Pinpoint the cell where the given text exists, returning its [X, Y] midpoint coordinate. 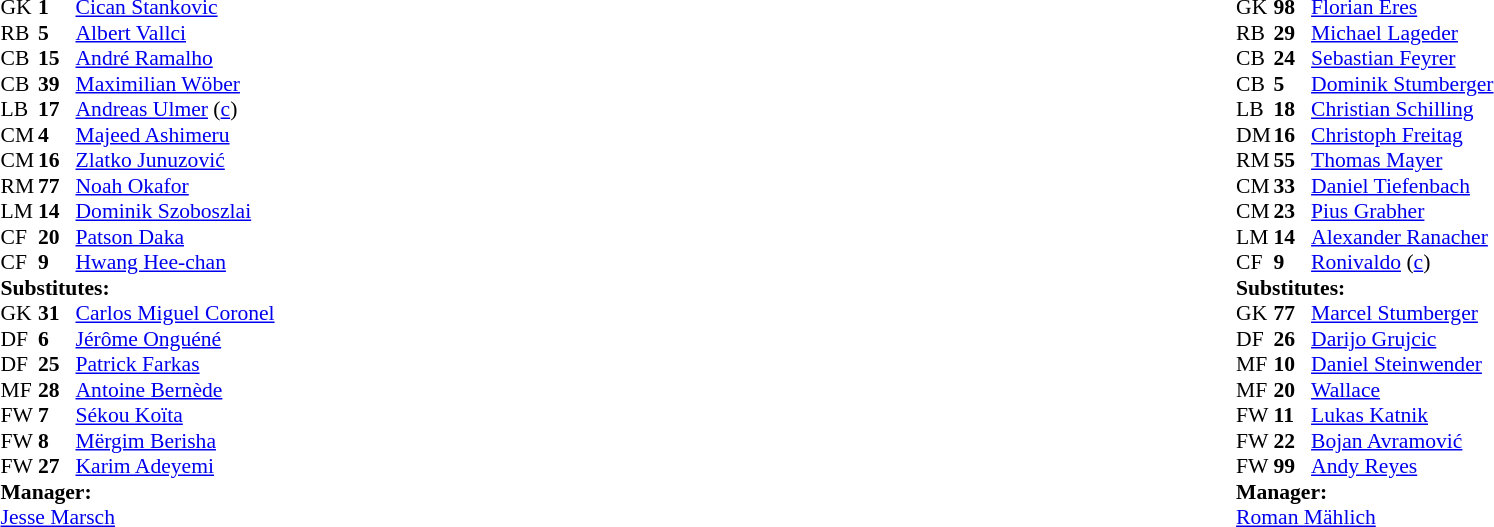
Andreas Ulmer (c) [176, 109]
18 [1293, 109]
Dominik Szoboszlai [176, 211]
Christoph Freitag [1402, 135]
Andy Reyes [1402, 467]
Sebastian Feyrer [1402, 59]
Wallace [1402, 390]
Dominik Stumberger [1402, 84]
24 [1293, 59]
Mërgim Berisha [176, 441]
Patrick Farkas [176, 365]
11 [1293, 415]
Christian Schilling [1402, 109]
Jérôme Onguéné [176, 339]
Michael Lageder [1402, 33]
29 [1293, 33]
15 [57, 59]
17 [57, 109]
4 [57, 135]
Carlos Miguel Coronel [176, 313]
Alexander Ranacher [1402, 237]
Zlatko Junuzović [176, 161]
23 [1293, 211]
10 [1293, 365]
31 [57, 313]
33 [1293, 186]
7 [57, 415]
Daniel Tiefenbach [1402, 186]
22 [1293, 441]
28 [57, 390]
Ronivaldo (c) [1402, 263]
Marcel Stumberger [1402, 313]
Karim Adeyemi [176, 467]
Darijo Grujcic [1402, 339]
Lukas Katnik [1402, 415]
55 [1293, 161]
Maximilian Wöber [176, 84]
39 [57, 84]
99 [1293, 467]
Patson Daka [176, 237]
27 [57, 467]
Majeed Ashimeru [176, 135]
DM [1255, 135]
Albert Vallci [176, 33]
Hwang Hee-chan [176, 263]
Bojan Avramović [1402, 441]
André Ramalho [176, 59]
26 [1293, 339]
Antoine Bernède [176, 390]
8 [57, 441]
Daniel Steinwender [1402, 365]
25 [57, 365]
Thomas Mayer [1402, 161]
6 [57, 339]
Noah Okafor [176, 186]
Pius Grabher [1402, 211]
Sékou Koïta [176, 415]
